Return the [x, y] coordinate for the center point of the cell that contains the specified text.  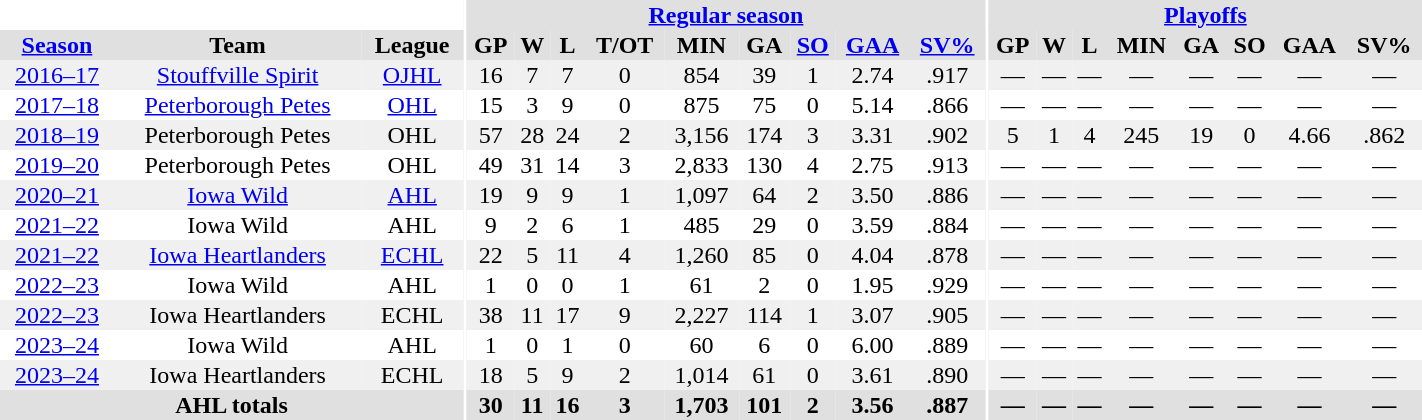
6.00 [873, 345]
.862 [1384, 135]
OJHL [412, 75]
5.14 [873, 105]
1,097 [702, 195]
18 [491, 375]
.890 [947, 375]
22 [491, 255]
3.31 [873, 135]
.887 [947, 405]
Team [238, 45]
4.04 [873, 255]
24 [568, 135]
.866 [947, 105]
4.66 [1310, 135]
130 [764, 165]
2018–19 [57, 135]
2016–17 [57, 75]
1,703 [702, 405]
2017–18 [57, 105]
T/OT [624, 45]
1,260 [702, 255]
15 [491, 105]
Stouffville Spirit [238, 75]
.878 [947, 255]
.884 [947, 225]
75 [764, 105]
Season [57, 45]
2020–21 [57, 195]
Playoffs [1206, 15]
245 [1142, 135]
3.59 [873, 225]
30 [491, 405]
3,156 [702, 135]
39 [764, 75]
29 [764, 225]
.902 [947, 135]
174 [764, 135]
60 [702, 345]
3.07 [873, 315]
2019–20 [57, 165]
2.74 [873, 75]
.889 [947, 345]
League [412, 45]
2.75 [873, 165]
1,014 [702, 375]
.929 [947, 285]
.917 [947, 75]
.913 [947, 165]
14 [568, 165]
3.56 [873, 405]
49 [491, 165]
.886 [947, 195]
485 [702, 225]
31 [532, 165]
AHL totals [232, 405]
Regular season [726, 15]
57 [491, 135]
64 [764, 195]
28 [532, 135]
875 [702, 105]
85 [764, 255]
1.95 [873, 285]
38 [491, 315]
114 [764, 315]
3.50 [873, 195]
2,227 [702, 315]
3.61 [873, 375]
101 [764, 405]
2,833 [702, 165]
17 [568, 315]
854 [702, 75]
.905 [947, 315]
